Output the (x, y) coordinate of the center of the cell containing the given text.  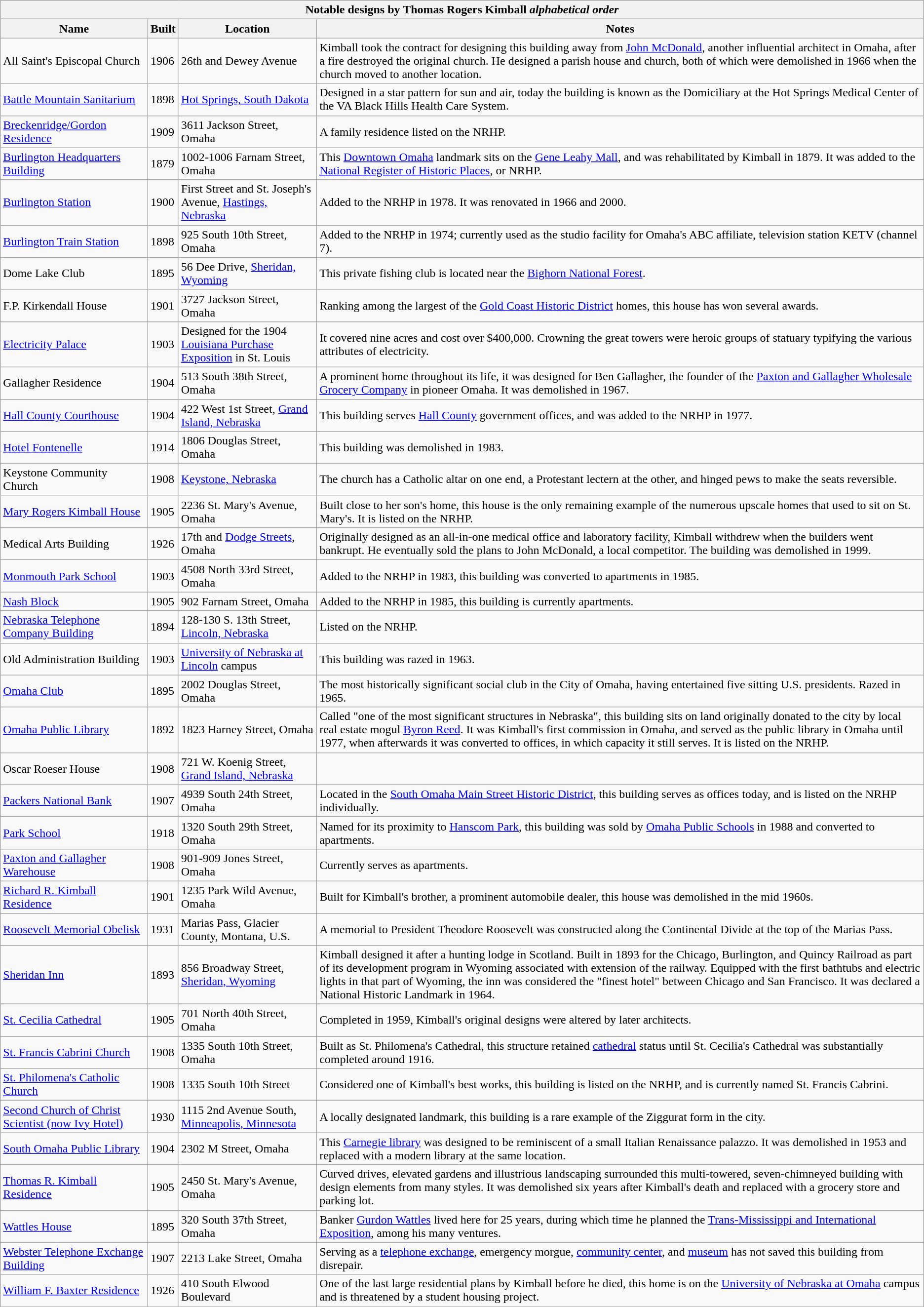
Marias Pass, Glacier County, Montana, U.S. (247, 929)
Located in the South Omaha Main Street Historic District, this building serves as offices today, and is listed on the NRHP individually. (620, 801)
4939 South 24th Street, Omaha (247, 801)
Notes (620, 29)
Ranking among the largest of the Gold Coast Historic District homes, this house has won several awards. (620, 305)
1930 (163, 1117)
Burlington Station (74, 202)
Wattles House (74, 1227)
This building was demolished in 1983. (620, 447)
901-909 Jones Street, Omaha (247, 865)
1906 (163, 61)
Electricity Palace (74, 344)
Keystone Community Church (74, 480)
All Saint's Episcopal Church (74, 61)
Named for its proximity to Hanscom Park, this building was sold by Omaha Public Schools in 1988 and converted to apartments. (620, 832)
1900 (163, 202)
1892 (163, 730)
2450 St. Mary's Avenue, Omaha (247, 1188)
Packers National Bank (74, 801)
Designed for the 1904 Louisiana Purchase Exposition in St. Louis (247, 344)
This private fishing club is located near the Bighorn National Forest. (620, 274)
Mary Rogers Kimball House (74, 512)
4508 North 33rd Street, Omaha (247, 576)
1918 (163, 832)
422 West 1st Street, Grand Island, Nebraska (247, 415)
South Omaha Public Library (74, 1149)
F.P. Kirkendall House (74, 305)
Burlington Train Station (74, 241)
St. Cecilia Cathedral (74, 1020)
Omaha Public Library (74, 730)
Completed in 1959, Kimball's original designs were altered by later architects. (620, 1020)
Location (247, 29)
Listed on the NRHP. (620, 627)
Notable designs by Thomas Rogers Kimball alphabetical order (462, 10)
A memorial to President Theodore Roosevelt was constructed along the Continental Divide at the top of the Marias Pass. (620, 929)
1806 Douglas Street, Omaha (247, 447)
St. Philomena's Catholic Church (74, 1084)
The most historically significant social club in the City of Omaha, having entertained five sitting U.S. presidents. Razed in 1965. (620, 691)
Considered one of Kimball's best works, this building is listed on the NRHP, and is currently named St. Francis Cabrini. (620, 1084)
Paxton and Gallagher Warehouse (74, 865)
Sheridan Inn (74, 975)
Webster Telephone Exchange Building (74, 1258)
1893 (163, 975)
2213 Lake Street, Omaha (247, 1258)
University of Nebraska at Lincoln campus (247, 659)
Gallagher Residence (74, 383)
2302 M Street, Omaha (247, 1149)
Omaha Club (74, 691)
Built (163, 29)
Name (74, 29)
1002-1006 Farnam Street, Omaha (247, 164)
1894 (163, 627)
17th and Dodge Streets, Omaha (247, 544)
1879 (163, 164)
902 Farnam Street, Omaha (247, 601)
513 South 38th Street, Omaha (247, 383)
A family residence listed on the NRHP. (620, 131)
2236 St. Mary's Avenue, Omaha (247, 512)
A locally designated landmark, this building is a rare example of the Ziggurat form in the city. (620, 1117)
Hotel Fontenelle (74, 447)
Medical Arts Building (74, 544)
Serving as a telephone exchange, emergency morgue, community center, and museum has not saved this building from disrepair. (620, 1258)
This building was razed in 1963. (620, 659)
Nash Block (74, 601)
1823 Harney Street, Omaha (247, 730)
The church has a Catholic altar on one end, a Protestant lectern at the other, and hinged pews to make the seats reversible. (620, 480)
721 W. Koenig Street, Grand Island, Nebraska (247, 768)
3611 Jackson Street, Omaha (247, 131)
1235 Park Wild Avenue, Omaha (247, 897)
1909 (163, 131)
Nebraska Telephone Company Building (74, 627)
Added to the NRHP in 1978. It was renovated in 1966 and 2000. (620, 202)
Built as St. Philomena's Cathedral, this structure retained cathedral status until St. Cecilia's Cathedral was substantially completed around 1916. (620, 1053)
Roosevelt Memorial Obelisk (74, 929)
Hot Springs, South Dakota (247, 100)
Added to the NRHP in 1985, this building is currently apartments. (620, 601)
This building serves Hall County government offices, and was added to the NRHP in 1977. (620, 415)
701 North 40th Street, Omaha (247, 1020)
St. Francis Cabrini Church (74, 1053)
320 South 37th Street, Omaha (247, 1227)
128-130 S. 13th Street, Lincoln, Nebraska (247, 627)
1115 2nd Avenue South, Minneapolis, Minnesota (247, 1117)
First Street and St. Joseph's Avenue, Hastings, Nebraska (247, 202)
Old Administration Building (74, 659)
3727 Jackson Street, Omaha (247, 305)
2002 Douglas Street, Omaha (247, 691)
Breckenridge/Gordon Residence (74, 131)
Keystone, Nebraska (247, 480)
1320 South 29th Street, Omaha (247, 832)
856 Broadway Street, Sheridan, Wyoming (247, 975)
1931 (163, 929)
1914 (163, 447)
Thomas R. Kimball Residence (74, 1188)
410 South Elwood Boulevard (247, 1291)
Monmouth Park School (74, 576)
Hall County Courthouse (74, 415)
Built for Kimball's brother, a prominent automobile dealer, this house was demolished in the mid 1960s. (620, 897)
Added to the NRHP in 1983, this building was converted to apartments in 1985. (620, 576)
William F. Baxter Residence (74, 1291)
Burlington Headquarters Building (74, 164)
56 Dee Drive, Sheridan, Wyoming (247, 274)
1335 South 10th Street, Omaha (247, 1053)
1335 South 10th Street (247, 1084)
Battle Mountain Sanitarium (74, 100)
Currently serves as apartments. (620, 865)
Oscar Roeser House (74, 768)
925 South 10th Street, Omaha (247, 241)
Park School (74, 832)
Second Church of Christ Scientist (now Ivy Hotel) (74, 1117)
26th and Dewey Avenue (247, 61)
Dome Lake Club (74, 274)
Richard R. Kimball Residence (74, 897)
Added to the NRHP in 1974; currently used as the studio facility for Omaha's ABC affiliate, television station KETV (channel 7). (620, 241)
